Return the [x, y] coordinate for the center point of the cell that contains the specified text.  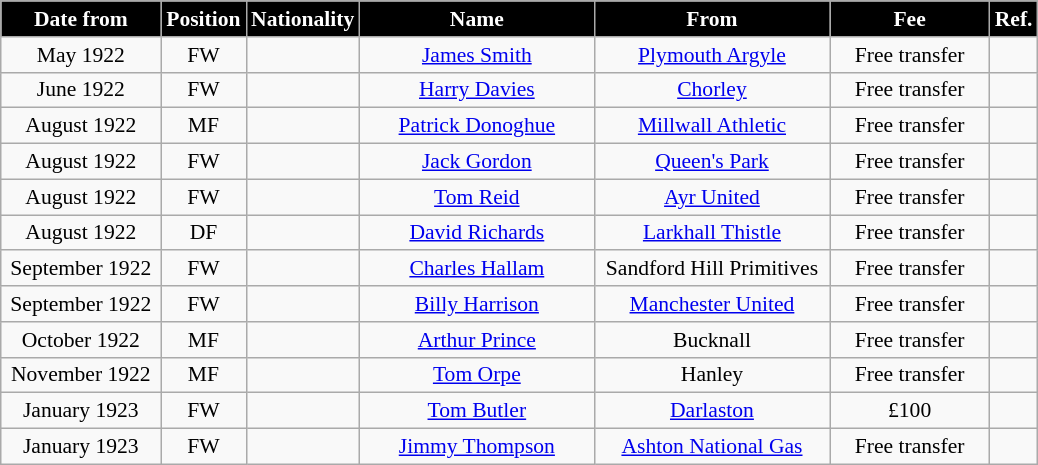
June 1922 [81, 90]
David Richards [476, 233]
Manchester United [712, 304]
Patrick Donoghue [476, 126]
Bucknall [712, 340]
Position [204, 19]
Hanley [712, 375]
Ashton National Gas [712, 447]
Tom Orpe [476, 375]
Ayr United [712, 197]
Ref. [1014, 19]
From [712, 19]
October 1922 [81, 340]
Darlaston [712, 411]
Harry Davies [476, 90]
May 1922 [81, 55]
Tom Butler [476, 411]
James Smith [476, 55]
November 1922 [81, 375]
Jack Gordon [476, 162]
Queen's Park [712, 162]
Larkhall Thistle [712, 233]
Fee [910, 19]
Jimmy Thompson [476, 447]
Plymouth Argyle [712, 55]
Millwall Athletic [712, 126]
Charles Hallam [476, 269]
Name [476, 19]
Nationality [302, 19]
Tom Reid [476, 197]
£100 [910, 411]
Billy Harrison [476, 304]
Arthur Prince [476, 340]
Sandford Hill Primitives [712, 269]
Chorley [712, 90]
DF [204, 233]
Date from [81, 19]
